Locate the cell with the specified text and output its (X, Y) center coordinate. 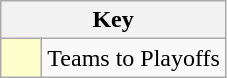
Key (114, 20)
Teams to Playoffs (134, 58)
